Detect which cell encompasses the target text, then output its [X, Y] center coordinate. 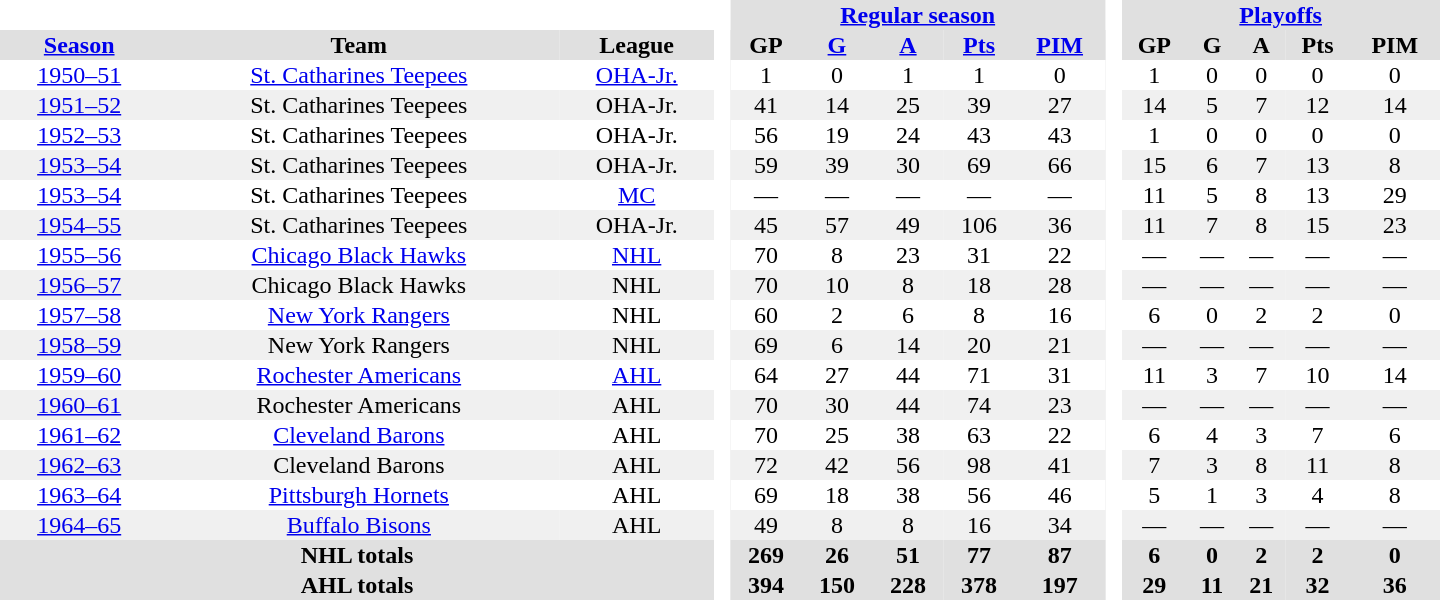
34 [1059, 525]
1957–58 [79, 315]
394 [766, 585]
1959–60 [79, 375]
228 [908, 585]
74 [978, 405]
1958–59 [79, 345]
45 [766, 225]
1954–55 [79, 225]
42 [836, 465]
1956–57 [79, 285]
MC [636, 195]
46 [1059, 495]
51 [908, 555]
28 [1059, 285]
59 [766, 165]
87 [1059, 555]
Buffalo Bisons [358, 525]
Season [79, 45]
378 [978, 585]
64 [766, 375]
106 [978, 225]
57 [836, 225]
269 [766, 555]
63 [978, 435]
60 [766, 315]
Pittsburgh Hornets [358, 495]
19 [836, 135]
66 [1059, 165]
1963–64 [79, 495]
24 [908, 135]
AHL totals [357, 585]
League [636, 45]
Team [358, 45]
NHL totals [357, 555]
98 [978, 465]
Playoffs [1280, 15]
1950–51 [79, 75]
1955–56 [79, 255]
72 [766, 465]
1961–62 [79, 435]
32 [1318, 585]
12 [1318, 105]
20 [978, 345]
Regular season [917, 15]
26 [836, 555]
197 [1059, 585]
1964–65 [79, 525]
1951–52 [79, 105]
1960–61 [79, 405]
77 [978, 555]
150 [836, 585]
71 [978, 375]
1952–53 [79, 135]
1962–63 [79, 465]
